Output the (X, Y) coordinate of the center of the cell containing the given text.  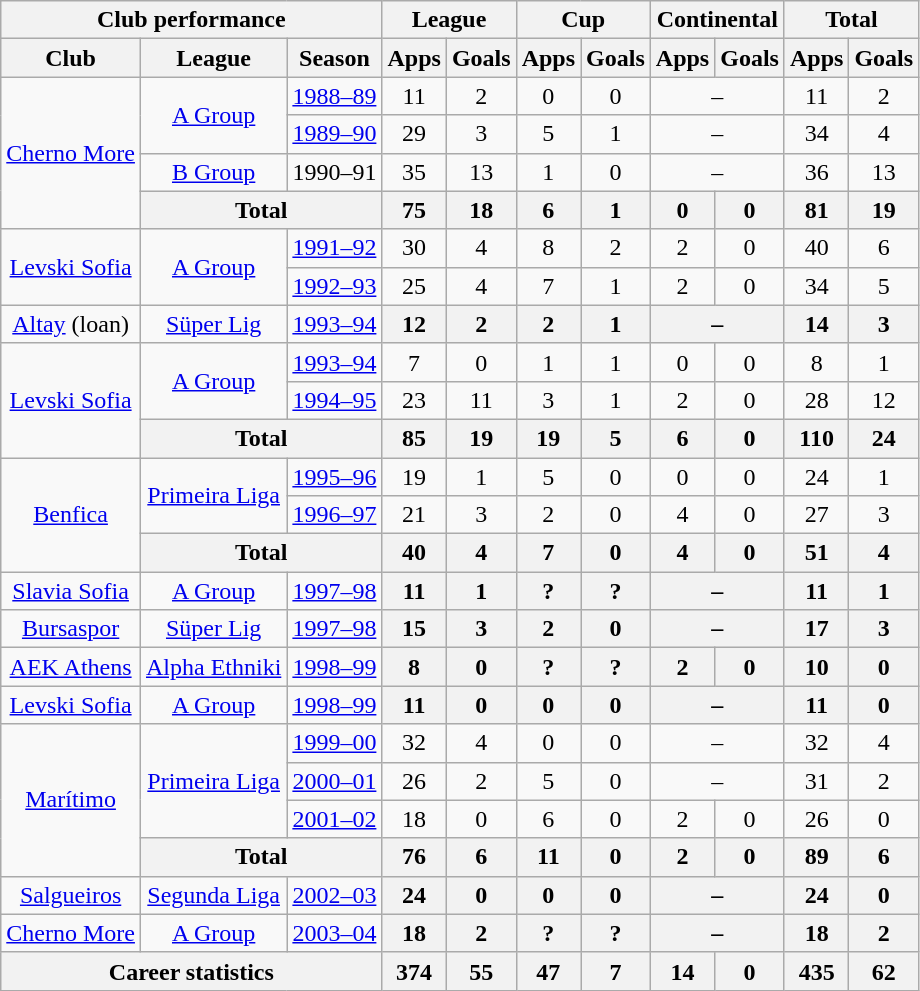
Slavia Sofia (71, 591)
89 (816, 857)
35 (414, 172)
Career statistics (192, 971)
B Group (213, 172)
2002–03 (334, 895)
47 (548, 971)
Club (71, 58)
2003–04 (334, 933)
Altay (loan) (71, 324)
Cup (583, 20)
28 (816, 400)
Alpha Ethniki (213, 667)
10 (816, 667)
17 (816, 629)
75 (414, 210)
1988–89 (334, 96)
1990–91 (334, 172)
Segunda Liga (213, 895)
374 (414, 971)
1994–95 (334, 400)
76 (414, 857)
1995–96 (334, 477)
81 (816, 210)
23 (414, 400)
30 (414, 248)
Season (334, 58)
1999–00 (334, 743)
1992–93 (334, 286)
110 (816, 438)
25 (414, 286)
1991–92 (334, 248)
1989–90 (334, 134)
Continental (717, 20)
62 (884, 971)
27 (816, 515)
Marítimo (71, 800)
31 (816, 781)
51 (816, 553)
36 (816, 172)
29 (414, 134)
Salgueiros (71, 895)
2001–02 (334, 819)
21 (414, 515)
Benfica (71, 515)
55 (481, 971)
AEK Athens (71, 667)
85 (414, 438)
1996–97 (334, 515)
15 (414, 629)
435 (816, 971)
2000–01 (334, 781)
Bursaspor (71, 629)
Club performance (192, 20)
